Search for the cell housing the specified text and yield its (X, Y) center coordinate. 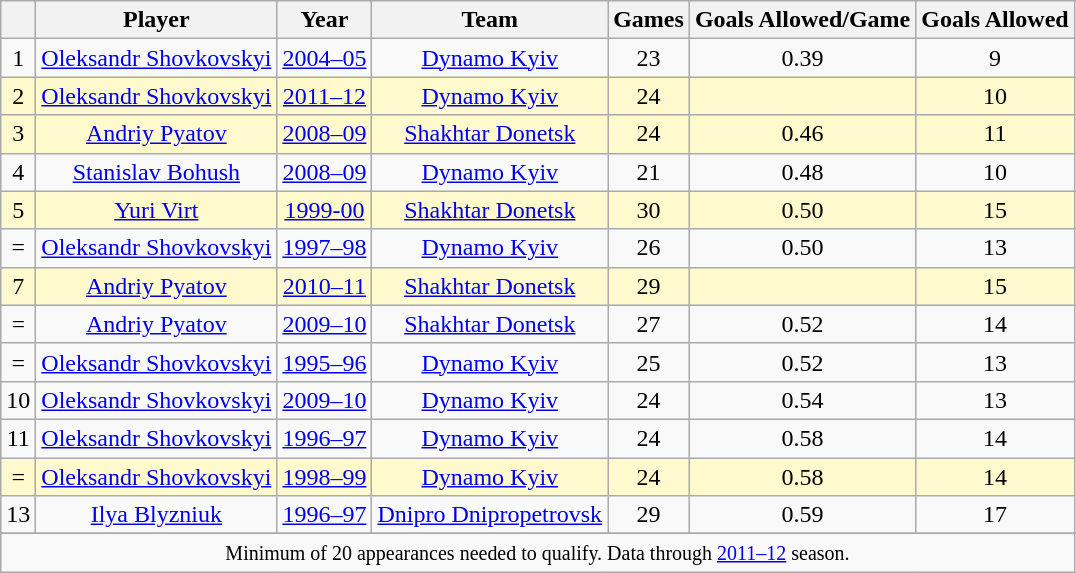
Team (490, 20)
25 (649, 362)
3 (18, 134)
4 (18, 172)
23 (649, 58)
2011–12 (324, 96)
5 (18, 210)
Games (649, 20)
Stanislav Bohush (156, 172)
Player (156, 20)
0.48 (802, 172)
27 (649, 324)
1999-00 (324, 210)
0.54 (802, 400)
1998–99 (324, 477)
17 (995, 515)
Goals Allowed/Game (802, 20)
Dnipro Dnipropetrovsk (490, 515)
1997–98 (324, 248)
1 (18, 58)
2010–11 (324, 286)
Year (324, 20)
21 (649, 172)
Yuri Virt (156, 210)
0.39 (802, 58)
Goals Allowed (995, 20)
2004–05 (324, 58)
Minimum of 20 appearances needed to qualify. Data through 2011–12 season. (538, 553)
26 (649, 248)
7 (18, 286)
0.59 (802, 515)
2 (18, 96)
9 (995, 58)
30 (649, 210)
1995–96 (324, 362)
Ilya Blyzniuk (156, 515)
0.46 (802, 134)
